Return the [X, Y] coordinate for the center point of the cell that contains the specified text.  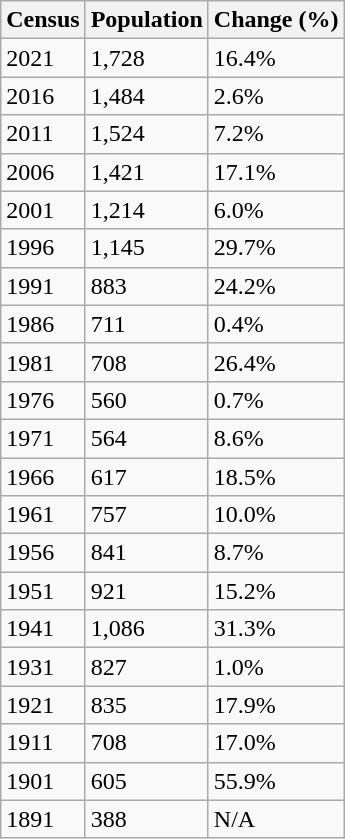
16.4% [276, 58]
1901 [43, 781]
2011 [43, 134]
1,421 [146, 172]
1981 [43, 362]
15.2% [276, 591]
0.4% [276, 324]
24.2% [276, 286]
31.3% [276, 629]
1891 [43, 819]
8.7% [276, 553]
Change (%) [276, 20]
2001 [43, 210]
1,145 [146, 248]
Census [43, 20]
1956 [43, 553]
2021 [43, 58]
921 [146, 591]
6.0% [276, 210]
835 [146, 705]
605 [146, 781]
1.0% [276, 667]
1931 [43, 667]
N/A [276, 819]
1986 [43, 324]
2016 [43, 96]
841 [146, 553]
564 [146, 438]
17.1% [276, 172]
1996 [43, 248]
1966 [43, 477]
827 [146, 667]
17.9% [276, 705]
10.0% [276, 515]
26.4% [276, 362]
2006 [43, 172]
29.7% [276, 248]
1961 [43, 515]
388 [146, 819]
0.7% [276, 400]
883 [146, 286]
1,524 [146, 134]
8.6% [276, 438]
617 [146, 477]
55.9% [276, 781]
Population [146, 20]
17.0% [276, 743]
1,214 [146, 210]
2.6% [276, 96]
1,728 [146, 58]
1991 [43, 286]
1,086 [146, 629]
1,484 [146, 96]
7.2% [276, 134]
1941 [43, 629]
757 [146, 515]
1921 [43, 705]
1971 [43, 438]
711 [146, 324]
1911 [43, 743]
560 [146, 400]
1951 [43, 591]
1976 [43, 400]
18.5% [276, 477]
